Return [X, Y] of the center of cell containing provided text 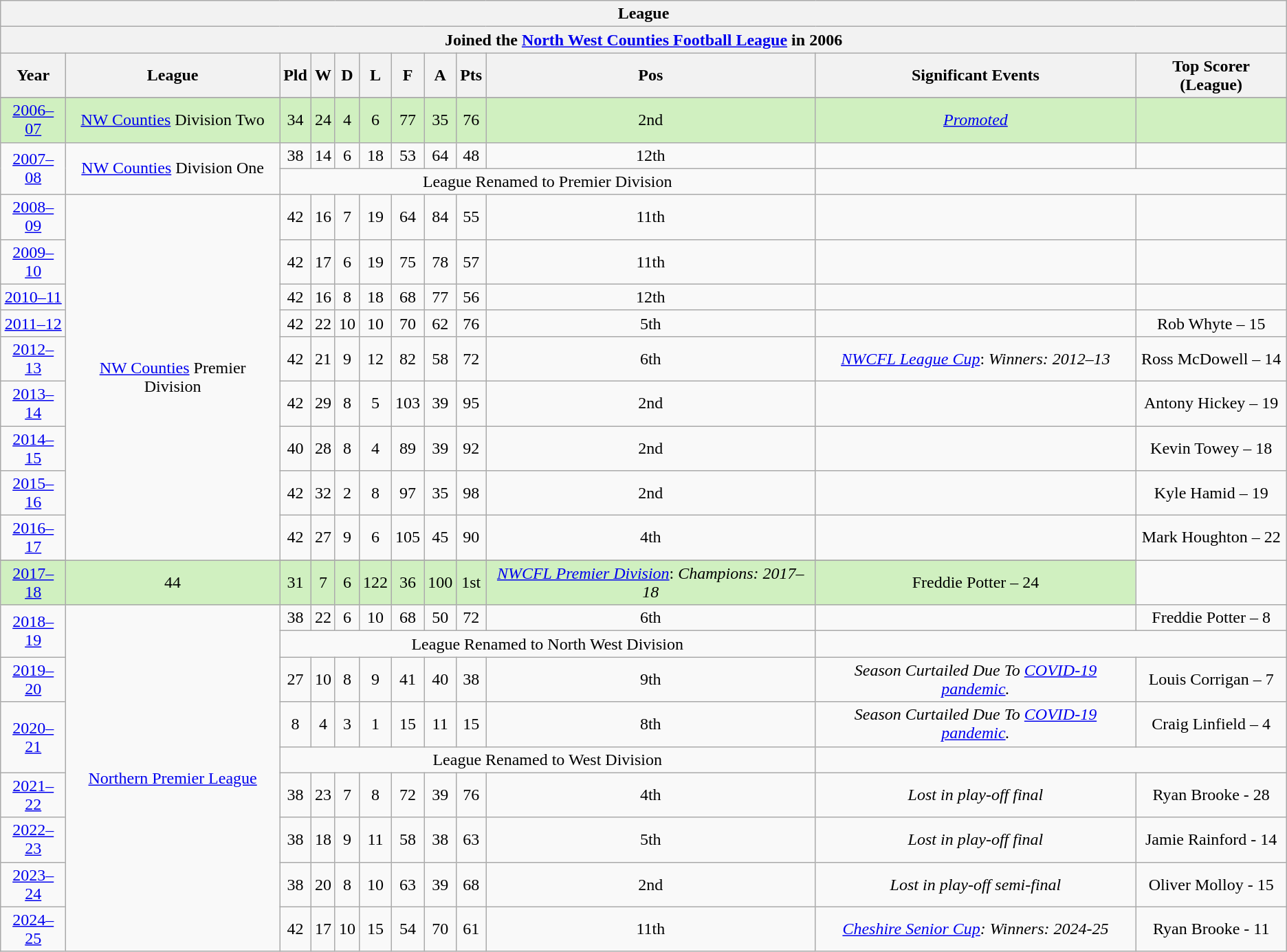
Louis Corrigan – 7 [1211, 679]
82 [408, 359]
Top Scorer (League) [1211, 76]
62 [440, 323]
2020–21 [33, 737]
2006–07 [33, 120]
23 [323, 795]
NW Counties Division Two [173, 120]
Promoted [976, 120]
Pts [472, 76]
2018–19 [33, 631]
2023–24 [33, 884]
55 [472, 217]
50 [440, 618]
2012–13 [33, 359]
2017–18 [33, 583]
98 [472, 494]
Freddie Potter – 24 [976, 583]
2014–15 [33, 448]
League Renamed to West Division [547, 760]
54 [408, 929]
44 [173, 583]
2013–14 [33, 403]
NWCFL League Cup: Winners: 2012–13 [976, 359]
89 [408, 448]
97 [408, 494]
NW Counties Division One [173, 168]
45 [440, 538]
14 [323, 155]
Rob Whyte – 15 [1211, 323]
75 [408, 261]
W [323, 76]
29 [323, 403]
F [408, 76]
D [346, 76]
Year [33, 76]
1 [375, 724]
2024–25 [33, 929]
34 [296, 120]
2008–09 [33, 217]
28 [323, 448]
2022–23 [33, 840]
Pld [296, 76]
Jamie Rainford - 14 [1211, 840]
95 [472, 403]
48 [472, 155]
31 [296, 583]
61 [472, 929]
A [440, 76]
53 [408, 155]
84 [440, 217]
Significant Events [976, 76]
NWCFL Premier Division: Champions: 2017–18 [650, 583]
56 [472, 297]
2007–08 [33, 168]
Lost in play-off semi-final [976, 884]
Ryan Brooke - 28 [1211, 795]
2019–20 [33, 679]
3 [346, 724]
103 [408, 403]
2010–11 [33, 297]
78 [440, 261]
Freddie Potter – 8 [1211, 618]
90 [472, 538]
12 [375, 359]
Mark Houghton – 22 [1211, 538]
2009–10 [33, 261]
2015–16 [33, 494]
2 [346, 494]
2021–22 [33, 795]
1st [472, 583]
2011–12 [33, 323]
Kevin Towey – 18 [1211, 448]
100 [440, 583]
Cheshire Senior Cup: Winners: 2024-25 [976, 929]
NW Counties Premier Division [173, 377]
36 [408, 583]
Oliver Molloy - 15 [1211, 884]
20 [323, 884]
24 [323, 120]
Ryan Brooke - 11 [1211, 929]
5 [375, 403]
57 [472, 261]
2016–17 [33, 538]
8th [650, 724]
92 [472, 448]
Northern Premier League [173, 778]
Ross McDowell – 14 [1211, 359]
L [375, 76]
Craig Linfield – 4 [1211, 724]
Joined the North West Counties Football League in 2006 [643, 40]
Kyle Hamid – 19 [1211, 494]
Antony Hickey – 19 [1211, 403]
32 [323, 494]
Pos [650, 76]
105 [408, 538]
League Renamed to Premier Division [547, 181]
41 [408, 679]
122 [375, 583]
League Renamed to North West Division [547, 644]
21 [323, 359]
9th [650, 679]
